Locate the cell with the specified text and output its [X, Y] center coordinate. 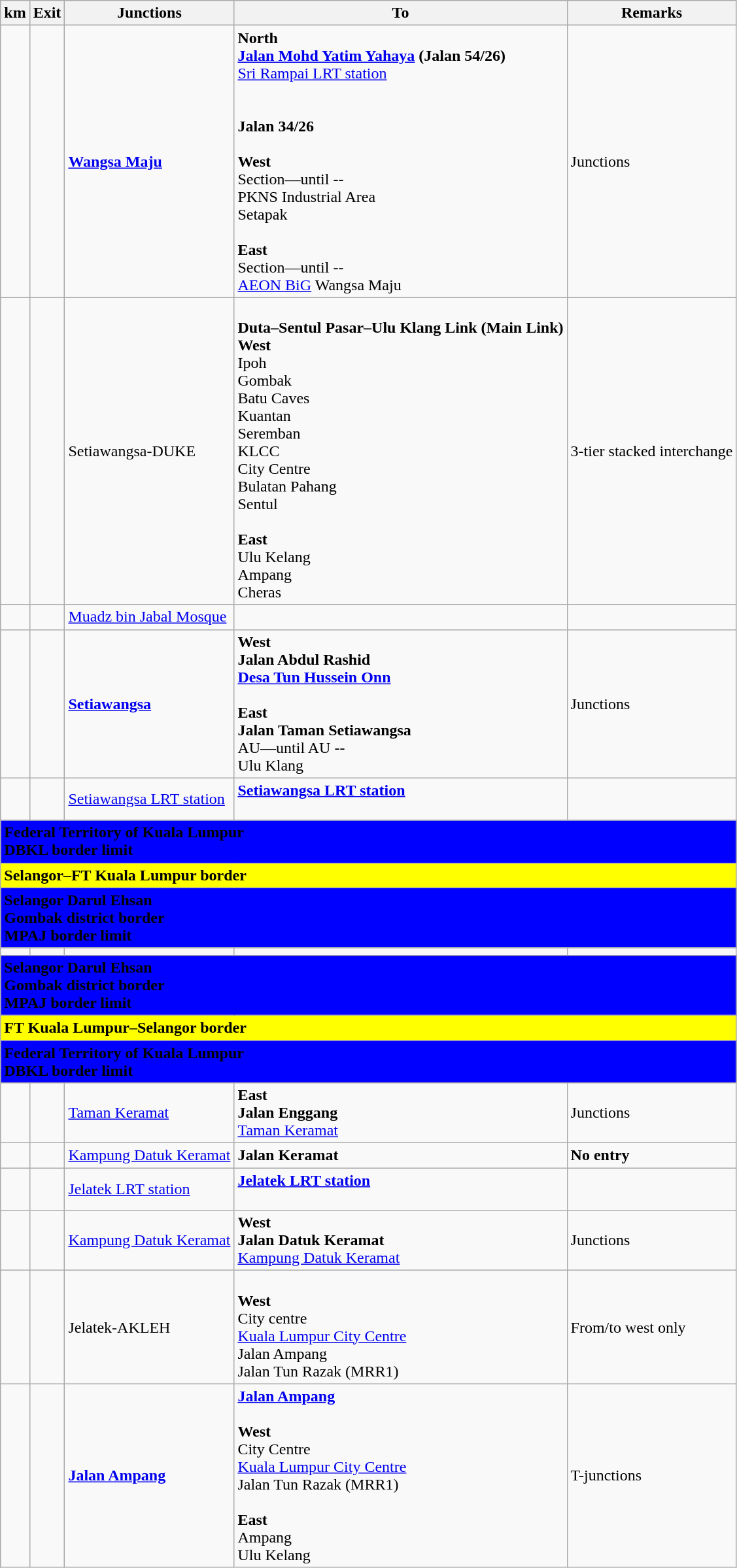
Taman Keramat [149, 1113]
Wangsa Maju [149, 161]
Selangor–FT Kuala Lumpur border [369, 875]
WestCity centreKuala Lumpur City CentreJalan AmpangJalan Tun Razak (MRR1) [400, 1327]
Jelatek-AKLEH [149, 1327]
EastJalan EnggangTaman Keramat [400, 1113]
FT Kuala Lumpur–Selangor border [369, 1027]
WestJalan Abdul RashidDesa Tun Hussein OnnEastJalan Taman SetiawangsaAU—until AU --Ulu Klang [400, 703]
From/to west only [651, 1327]
Exit [47, 13]
T-junctions [651, 1476]
WestJalan Datuk KeramatKampung Datuk Keramat [400, 1241]
Jalan AmpangWestCity CentreKuala Lumpur City CentreJalan Tun Razak (MRR1)EastAmpangUlu Kelang [400, 1476]
Setiawangsa-DUKE [149, 451]
Remarks [651, 13]
Setiawangsa [149, 703]
km [15, 13]
Muadz bin Jabal Mosque [149, 617]
Duta–Sentul Pasar–Ulu Klang Link (Main Link)WestIpohGombakBatu CavesKuantanSerembanKLCCCity CentreBulatan PahangSentulEastUlu KelangAmpangCheras [400, 451]
Jalan Ampang [149, 1476]
Jalan Keramat [400, 1156]
3-tier stacked interchange [651, 451]
To [400, 13]
No entry [651, 1156]
